Locate the cell with the specified text and output its (x, y) center coordinate. 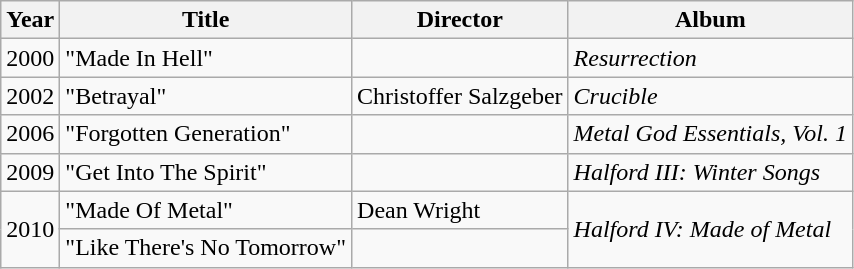
Year (30, 20)
Halford IV: Made of Metal (710, 229)
2000 (30, 58)
Crucible (710, 96)
"Betrayal" (206, 96)
Dean Wright (460, 210)
2010 (30, 229)
"Get Into The Spirit" (206, 172)
Director (460, 20)
"Made Of Metal" (206, 210)
"Forgotten Generation" (206, 134)
Title (206, 20)
"Like There's No Tomorrow" (206, 248)
Halford III: Winter Songs (710, 172)
2002 (30, 96)
2006 (30, 134)
Christoffer Salzgeber (460, 96)
Resurrection (710, 58)
"Made In Hell" (206, 58)
Metal God Essentials, Vol. 1 (710, 134)
2009 (30, 172)
Album (710, 20)
